Output the [X, Y] coordinate of the center of the cell containing the given text.  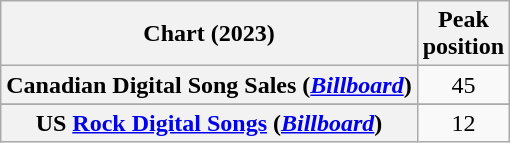
12 [463, 123]
45 [463, 85]
US Rock Digital Songs (Billboard) [209, 123]
Peakposition [463, 34]
Canadian Digital Song Sales (Billboard) [209, 85]
Chart (2023) [209, 34]
